Find where the given text appears and provide that cell's center as (X, Y) coordinate. 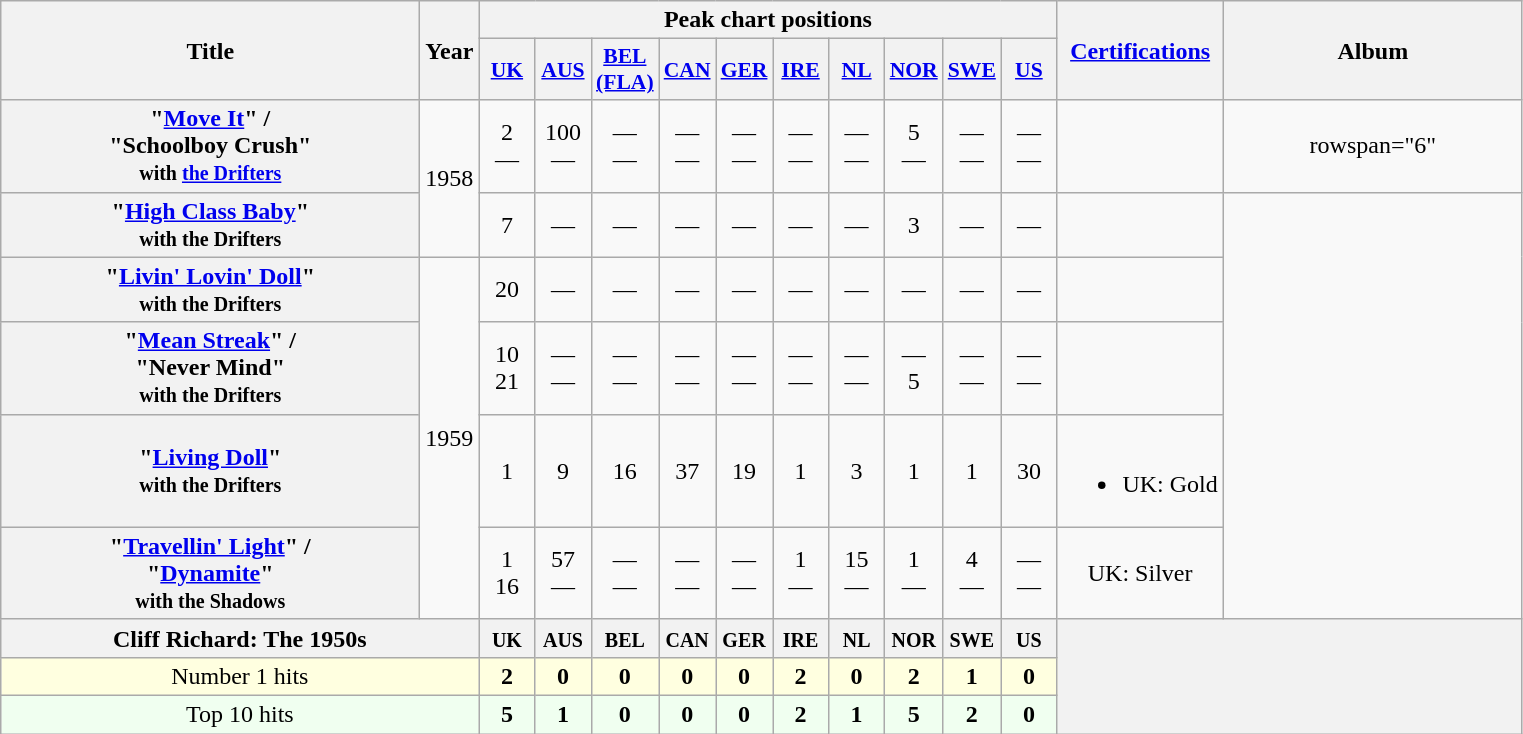
1958 (450, 178)
Number 1 hits (240, 676)
20 (507, 290)
57— (563, 573)
Album (1372, 50)
BEL (FLA) (625, 70)
7 (507, 224)
"Mean Streak" /"Never Mind"with the Drifters (210, 368)
Cliff Richard: The 1950s (240, 638)
1021 (507, 368)
30 (1029, 470)
"Travellin' Light" /"Dynamite"with the Shadows (210, 573)
16 (625, 470)
1959 (450, 438)
Title (210, 50)
37 (688, 470)
"Move It" /"Schoolboy Crush" with the Drifters (210, 146)
2— (507, 146)
Top 10 hits (240, 714)
—5 (914, 368)
15— (857, 573)
Year (450, 50)
9 (563, 470)
Peak chart positions (768, 20)
"Living Doll"with the Drifters (210, 470)
19 (744, 470)
5— (914, 146)
Certifications (1140, 50)
4— (972, 573)
100— (563, 146)
rowspan="6" (1372, 146)
BEL (625, 638)
"High Class Baby"with the Drifters (210, 224)
UK: Silver (1140, 573)
"Livin' Lovin' Doll"with the Drifters (210, 290)
UK: Gold (1140, 470)
116 (507, 573)
